Detect which cell encompasses the target text, then output its [X, Y] center coordinate. 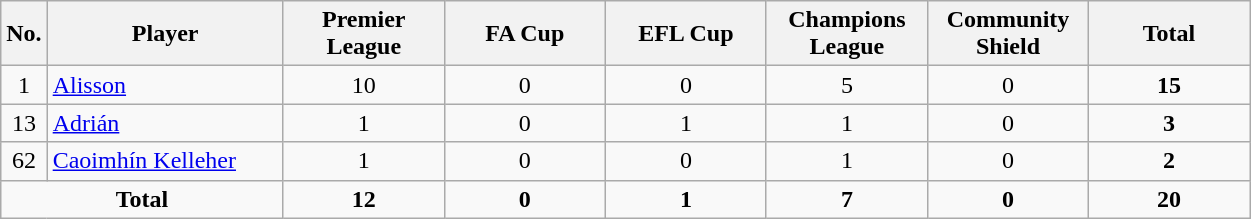
13 [24, 123]
EFL Cup [686, 34]
12 [364, 199]
Premier League [364, 34]
No. [24, 34]
15 [1170, 85]
7 [846, 199]
Community Shield [1008, 34]
Adrián [165, 123]
10 [364, 85]
62 [24, 161]
2 [1170, 161]
Alisson [165, 85]
20 [1170, 199]
Caoimhín Kelleher [165, 161]
Player [165, 34]
Champions League [846, 34]
5 [846, 85]
3 [1170, 123]
FA Cup [524, 34]
